Locate the cell with the specified text and output its [X, Y] center coordinate. 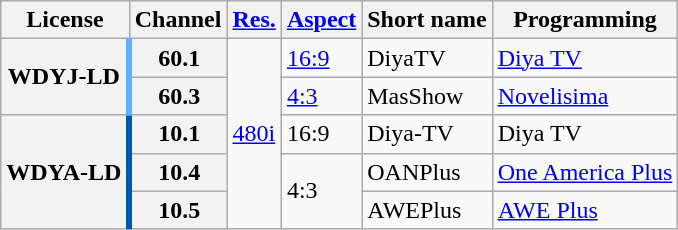
Short name [427, 20]
Novelisima [585, 96]
Diya-TV [427, 134]
WDYJ-LD [65, 77]
Programming [585, 20]
DiyaTV [427, 58]
10.4 [178, 172]
AWE Plus [585, 210]
One America Plus [585, 172]
MasShow [427, 96]
License [65, 20]
60.1 [178, 58]
10.1 [178, 134]
Aspect [321, 20]
OANPlus [427, 172]
10.5 [178, 210]
60.3 [178, 96]
480i [254, 134]
Res. [254, 20]
WDYA-LD [65, 172]
Channel [178, 20]
AWEPlus [427, 210]
